Search for the cell housing the specified text and yield its (x, y) center coordinate. 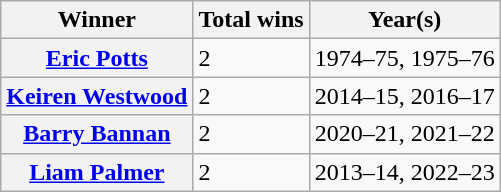
2020–21, 2021–22 (404, 134)
Total wins (251, 20)
Winner (97, 20)
Keiren Westwood (97, 96)
Eric Potts (97, 58)
2013–14, 2022–23 (404, 172)
Year(s) (404, 20)
1974–75, 1975–76 (404, 58)
Barry Bannan (97, 134)
Liam Palmer (97, 172)
2014–15, 2016–17 (404, 96)
